Provide the [x, y] coordinate of the cell's center where the given text is located.  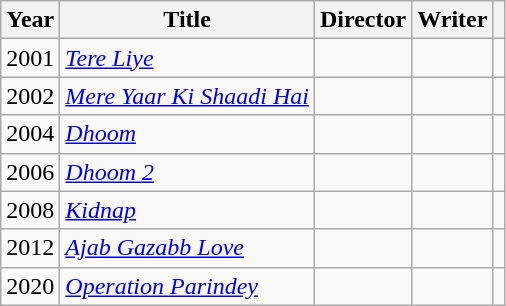
Tere Liye [188, 58]
2012 [30, 248]
Operation Parindey [188, 286]
Title [188, 20]
2004 [30, 134]
Mere Yaar Ki Shaadi Hai [188, 96]
Dhoom [188, 134]
2001 [30, 58]
Director [362, 20]
Ajab Gazabb Love [188, 248]
2002 [30, 96]
Dhoom 2 [188, 172]
Kidnap [188, 210]
2008 [30, 210]
2006 [30, 172]
2020 [30, 286]
Year [30, 20]
Writer [452, 20]
